Determine the (X, Y) coordinate at the center of the cell enclosing the given text.  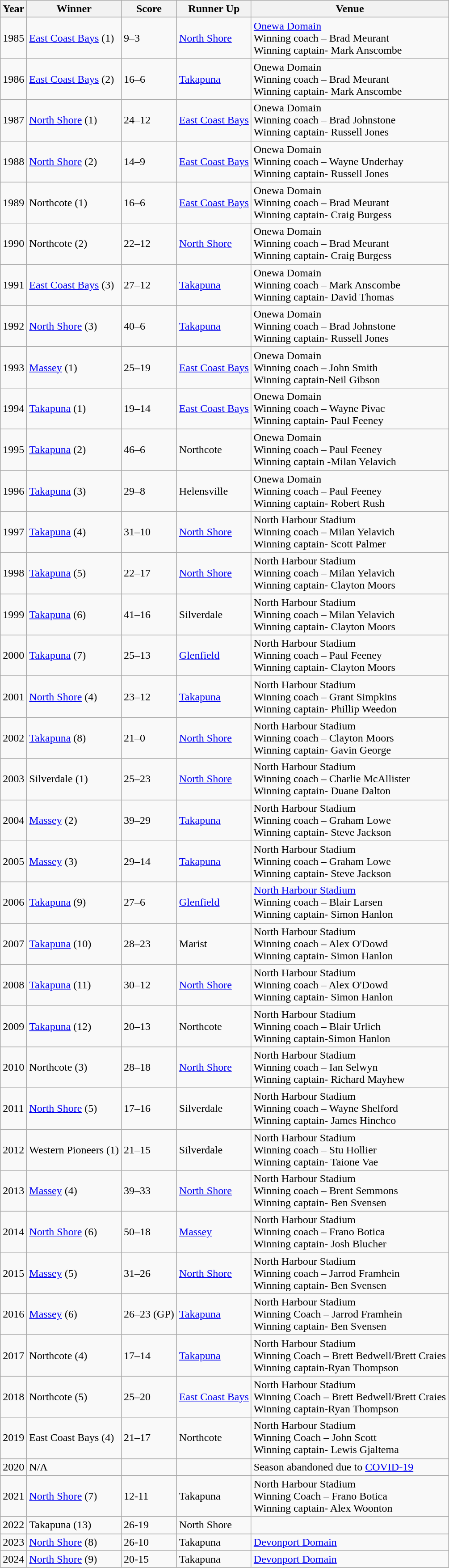
Runner Up (214, 9)
1996 (13, 491)
Takapuna (10) (74, 944)
1992 (13, 326)
North Harbour StadiumWinning coach – Charlie McAllisterWinning captain- Duane Dalton (349, 779)
26-10 (149, 1542)
Silverdale (1) (74, 779)
1995 (13, 449)
2019 (13, 1438)
2017 (13, 1356)
Onewa DomainWinning coach – John SmithWinning captain-Neil Gibson (349, 367)
1990 (13, 244)
North Harbour StadiumWinning coach – Blair UrlichWinning captain-Simon Hanlon (349, 1026)
27–12 (149, 285)
2003 (13, 779)
2011 (13, 1108)
Winner (74, 9)
Takapuna (1) (74, 408)
1993 (13, 367)
2002 (13, 738)
17–14 (149, 1356)
12-11 (149, 1496)
Takapuna (9) (74, 903)
31–10 (149, 532)
2012 (13, 1149)
Western Pioneers (1) (74, 1149)
Year (13, 9)
2020 (13, 1467)
Onewa DomainWinning coach – Wayne PivacWinning captain- Paul Feeney (349, 408)
North Shore (2) (74, 161)
Massey (2) (74, 820)
26–23 (GP) (149, 1314)
1997 (13, 532)
40–6 (149, 326)
Season abandoned due to COVID-19 (349, 1467)
North Harbour StadiumWinning coach – Grant SimpkinsWinning captain- Phillip Weedon (349, 697)
2016 (13, 1314)
28–18 (149, 1067)
Massey (214, 1232)
21–0 (149, 738)
22–12 (149, 244)
2014 (13, 1232)
46–6 (149, 449)
Northcote (4) (74, 1356)
28–23 (149, 944)
North Shore (3) (74, 326)
East Coast Bays (3) (74, 285)
Onewa DomainWinning coach – Mark AnscombeWinning captain- David Thomas (349, 285)
50–18 (149, 1232)
Northcote (1) (74, 203)
North Harbour StadiumWinning coach – Brent SemmonsWinning captain- Ben Svensen (349, 1191)
25–13 (149, 656)
25–19 (149, 367)
North Harbour StadiumWinning coach – Frano BoticaWinning captain- Josh Blucher (349, 1232)
31–26 (149, 1273)
2001 (13, 697)
Score (149, 9)
North Shore (1) (74, 120)
Onewa DomainWinning coach – Wayne UnderhayWinning captain- Russell Jones (349, 161)
1988 (13, 161)
Massey (4) (74, 1191)
2004 (13, 820)
Takapuna (6) (74, 614)
25–20 (149, 1397)
19–14 (149, 408)
North Harbour StadiumWinning Coach – Frano BoticaWinning captain- Alex Woonton (349, 1496)
Venue (349, 9)
Massey (3) (74, 861)
1987 (13, 120)
1994 (13, 408)
North Harbour StadiumWinning coach – Jarrod FramheinWinning captain- Ben Svensen (349, 1273)
41–16 (149, 614)
North Harbour StadiumWinning Coach – John ScottWinning captain- Lewis Gjaltema (349, 1438)
North Shore (5) (74, 1108)
North Shore (7) (74, 1496)
North Harbour StadiumWinning coach – Clayton MoorsWinning captain- Gavin George (349, 738)
39–33 (149, 1191)
2009 (13, 1026)
1999 (13, 614)
East Coast Bays (1) (74, 38)
2006 (13, 903)
23–12 (149, 697)
29–14 (149, 861)
21–15 (149, 1149)
29–8 (149, 491)
Takapuna (2) (74, 449)
Takapuna (4) (74, 532)
22–17 (149, 573)
2021 (13, 1496)
2007 (13, 944)
North Harbour StadiumWinning coach – Stu HollierWinning captain- Taione Vae (349, 1149)
Takapuna (5) (74, 573)
East Coast Bays (4) (74, 1438)
20-15 (149, 1559)
N/A (74, 1467)
Massey (5) (74, 1273)
North Harbour StadiumWinning Coach – Jarrod FramheinWinning captain- Ben Svensen (349, 1314)
24–12 (149, 120)
Massey (1) (74, 367)
27–6 (149, 903)
14–9 (149, 161)
1991 (13, 285)
East Coast Bays (2) (74, 79)
North Harbour StadiumWinning coach – Wayne ShelfordWinning captain- James Hinchco (349, 1108)
39–29 (149, 820)
1986 (13, 79)
North Shore (9) (74, 1559)
North Harbour StadiumWinning coach – Ian SelwynWinning captain- Richard Mayhew (349, 1067)
2008 (13, 985)
Takapuna (12) (74, 1026)
Takapuna (8) (74, 738)
Marist (214, 944)
20–13 (149, 1026)
17–16 (149, 1108)
9–3 (149, 38)
26-19 (149, 1525)
Onewa DomainWinning coach – Paul FeeneyWinning captain- Robert Rush (349, 491)
1985 (13, 38)
2000 (13, 656)
2018 (13, 1397)
Takapuna (3) (74, 491)
North Shore (8) (74, 1542)
Northcote (5) (74, 1397)
Massey (6) (74, 1314)
2013 (13, 1191)
North Harbour StadiumWinning coach – Blair LarsenWinning captain- Simon Hanlon (349, 903)
Helensville (214, 491)
25–23 (149, 779)
30–12 (149, 985)
Takapuna (13) (74, 1525)
2005 (13, 861)
2022 (13, 1525)
2015 (13, 1273)
1998 (13, 573)
Onewa DomainWinning coach – Paul FeeneyWinning captain -Milan Yelavich (349, 449)
North Shore (6) (74, 1232)
Takapuna (11) (74, 985)
1989 (13, 203)
North Shore (4) (74, 697)
North Harbour StadiumWinning coach – Paul FeeneyWinning captain- Clayton Moors (349, 656)
21–17 (149, 1438)
2023 (13, 1542)
Northcote (2) (74, 244)
2010 (13, 1067)
North Harbour StadiumWinning coach – Milan YelavichWinning captain- Scott Palmer (349, 532)
Takapuna (7) (74, 656)
2024 (13, 1559)
Northcote (3) (74, 1067)
